Output the [x, y] coordinate of the center of the cell containing the given text.  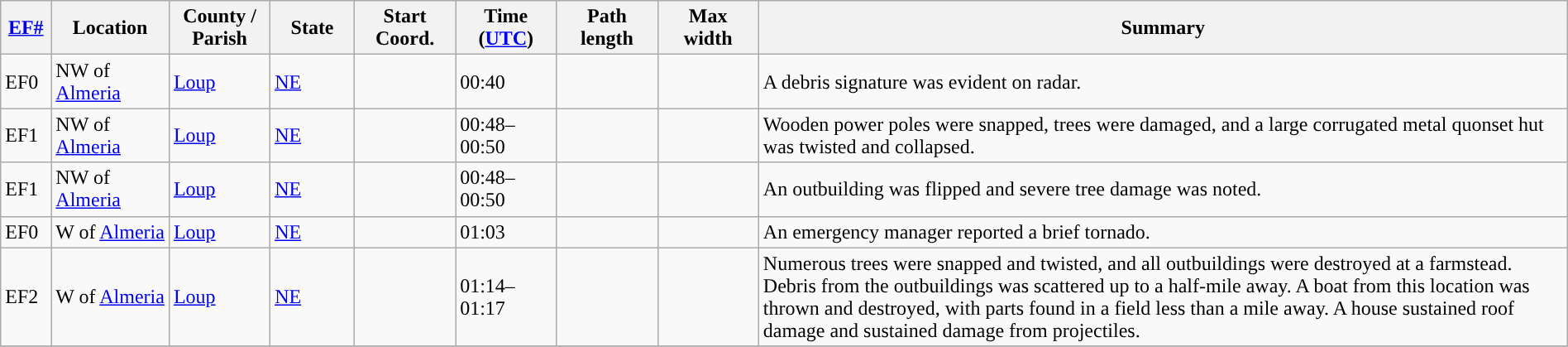
An emergency manager reported a brief tornado. [1163, 232]
01:14–01:17 [506, 296]
Path length [607, 28]
A debris signature was evident on radar. [1163, 81]
00:40 [506, 81]
Location [111, 28]
Summary [1163, 28]
Max width [708, 28]
EF2 [26, 296]
Time (UTC) [506, 28]
Wooden power poles were snapped, trees were damaged, and a large corrugated metal quonset hut was twisted and collapsed. [1163, 136]
State [313, 28]
County / Parish [219, 28]
Start Coord. [404, 28]
EF# [26, 28]
01:03 [506, 232]
An outbuilding was flipped and severe tree damage was noted. [1163, 189]
